Locate the cell with the specified text and output its [X, Y] center coordinate. 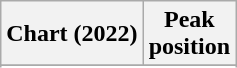
Chart (2022) [72, 34]
Peakposition [189, 34]
